Return the (x, y) coordinate for the center point of the cell that contains the specified text.  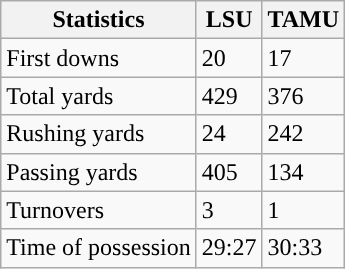
20 (229, 58)
376 (304, 96)
429 (229, 96)
29:27 (229, 248)
Rushing yards (99, 134)
242 (304, 134)
3 (229, 210)
17 (304, 58)
1 (304, 210)
Statistics (99, 20)
Turnovers (99, 210)
TAMU (304, 20)
Time of possession (99, 248)
24 (229, 134)
405 (229, 172)
First downs (99, 58)
Total yards (99, 96)
Passing yards (99, 172)
LSU (229, 20)
30:33 (304, 248)
134 (304, 172)
